Pinpoint the cell where the given text exists, returning its [x, y] midpoint coordinate. 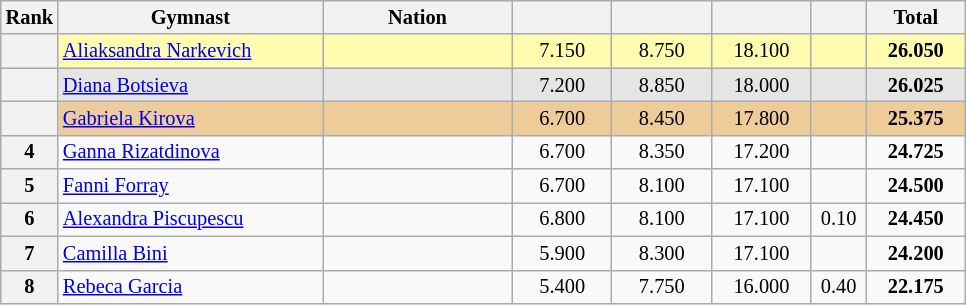
0.10 [838, 219]
7 [30, 253]
26.050 [916, 51]
17.800 [762, 118]
24.450 [916, 219]
8.350 [662, 152]
22.175 [916, 287]
7.750 [662, 287]
7.200 [562, 85]
7.150 [562, 51]
Nation [418, 17]
4 [30, 152]
Gabriela Kirova [190, 118]
Gymnast [190, 17]
Rank [30, 17]
Ganna Rizatdinova [190, 152]
8 [30, 287]
0.40 [838, 287]
5.400 [562, 287]
24.500 [916, 186]
Total [916, 17]
Camilla Bini [190, 253]
17.200 [762, 152]
18.100 [762, 51]
8.850 [662, 85]
24.725 [916, 152]
Rebeca Garcia [190, 287]
Aliaksandra Narkevich [190, 51]
25.375 [916, 118]
5 [30, 186]
8.300 [662, 253]
16.000 [762, 287]
8.750 [662, 51]
24.200 [916, 253]
18.000 [762, 85]
Alexandra Piscupescu [190, 219]
26.025 [916, 85]
5.900 [562, 253]
6.800 [562, 219]
6 [30, 219]
8.450 [662, 118]
Fanni Forray [190, 186]
Diana Botsieva [190, 85]
